Return [x, y] of the center of cell containing provided text 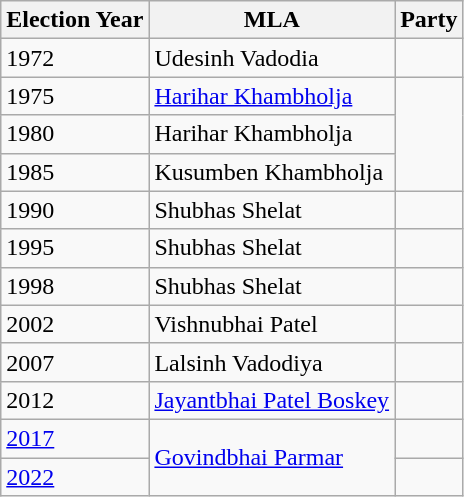
Party [429, 20]
Lalsinh Vadodiya [272, 362]
Kusumben Khambholja [272, 172]
MLA [272, 20]
Vishnubhai Patel [272, 324]
1998 [75, 286]
Govindbhai Parmar [272, 457]
2012 [75, 400]
2007 [75, 362]
1990 [75, 210]
1975 [75, 96]
1972 [75, 58]
2002 [75, 324]
1995 [75, 248]
Jayantbhai Patel Boskey [272, 400]
2017 [75, 438]
Udesinh Vadodia [272, 58]
1985 [75, 172]
1980 [75, 134]
2022 [75, 477]
Election Year [75, 20]
